From the cell containing the given text, extract its center point as (X, Y) coordinate. 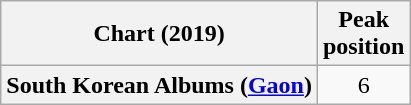
6 (363, 85)
Chart (2019) (160, 34)
Peakposition (363, 34)
South Korean Albums (Gaon) (160, 85)
